Detect which cell encompasses the target text, then output its [X, Y] center coordinate. 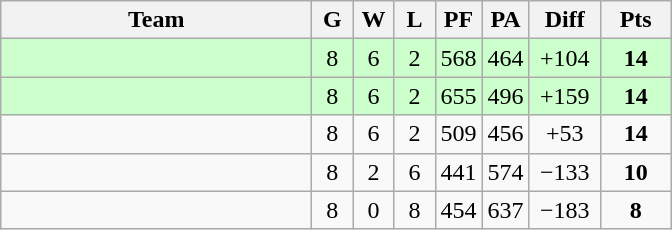
Team [156, 20]
−133 [564, 172]
−183 [564, 210]
655 [458, 96]
L [414, 20]
441 [458, 172]
0 [374, 210]
+159 [564, 96]
464 [506, 58]
+104 [564, 58]
Diff [564, 20]
454 [458, 210]
+53 [564, 134]
509 [458, 134]
Pts [636, 20]
PA [506, 20]
G [332, 20]
W [374, 20]
456 [506, 134]
568 [458, 58]
496 [506, 96]
PF [458, 20]
10 [636, 172]
637 [506, 210]
574 [506, 172]
